Search for the cell housing the specified text and yield its (X, Y) center coordinate. 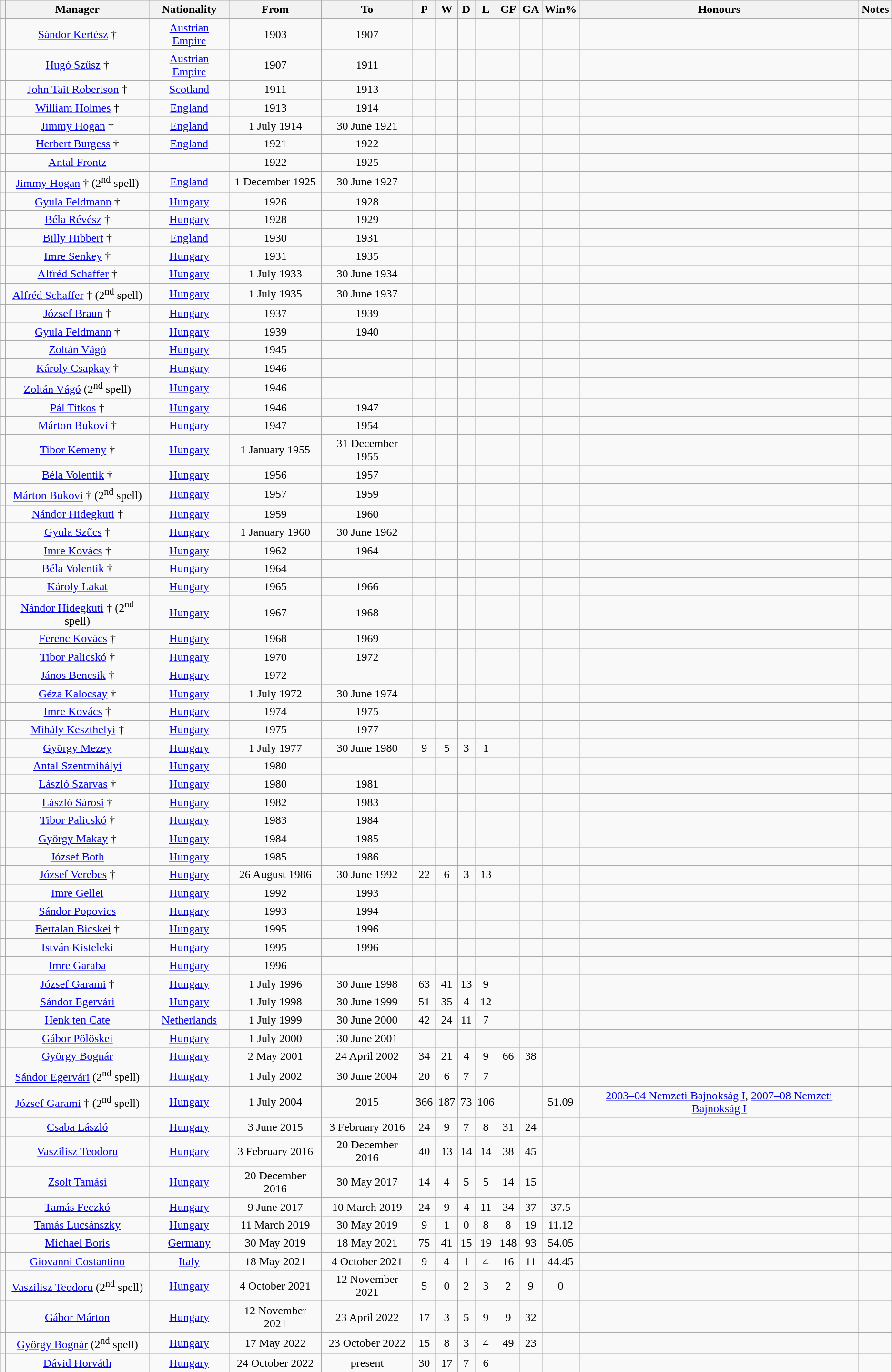
György Bognár (77, 1056)
Márton Bukovi † (2nd spell) (77, 495)
József Garami † (77, 983)
János Bencsik † (77, 675)
1 July 1996 (275, 983)
Imre Senkey † (77, 256)
1981 (367, 784)
20 (424, 1076)
1 July 2004 (275, 1102)
63 (424, 983)
Netherlands (189, 1020)
51 (424, 1002)
1960 (367, 514)
József Garami † (2nd spell) (77, 1102)
From (275, 10)
Antal Szentmihályi (77, 766)
1 July 1935 (275, 294)
Ferenc Kovács † (77, 639)
11 March 2019 (275, 1225)
Zoltán Vágó (2nd spell) (77, 388)
31 (508, 1126)
Nándor Hidegkuti † (77, 514)
30 June 1921 (367, 126)
1969 (367, 639)
Notes (875, 10)
2015 (367, 1102)
1977 (367, 729)
Antal Frontz (77, 162)
L (486, 10)
30 May 2017 (367, 1182)
József Verebes † (77, 875)
Scotland (189, 90)
Béla Révész † (77, 220)
1 December 1925 (275, 182)
Mihály Keszthelyi † (77, 729)
Sándor Egervári (77, 1002)
Alfréd Schaffer † (77, 274)
31 December 1955 (367, 450)
1935 (367, 256)
John Tait Robertson † (77, 90)
Sándor Egervári (2nd spell) (77, 1076)
106 (486, 1102)
1929 (367, 220)
Imre Gellei (77, 893)
40 (424, 1151)
1914 (367, 108)
37.5 (560, 1207)
1903 (275, 34)
17 May 2022 (275, 1343)
Géza Kalocsay † (77, 693)
W (447, 10)
György Bognár (2nd spell) (77, 1343)
Pál Titkos † (77, 407)
30 June 2004 (367, 1076)
Tibor Kemeny † (77, 450)
44.45 (560, 1261)
30 June 1927 (367, 182)
Károly Csapkay † (77, 368)
1 January 1955 (275, 450)
Win% (560, 10)
William Holmes † (77, 108)
Márton Bukovi † (77, 426)
Sándor Kertész † (77, 34)
1930 (275, 238)
1926 (275, 202)
1982 (275, 802)
23 October 2022 (367, 1343)
30 June 1962 (367, 532)
21 (447, 1056)
Sándor Popovics (77, 911)
1986 (367, 857)
1974 (275, 711)
Zsolt Tamási (77, 1182)
30 June 2001 (367, 1038)
Germany (189, 1243)
Herbert Burgess † (77, 144)
Jimmy Hogan † (2nd spell) (77, 182)
1 July 1972 (275, 693)
11.12 (560, 1225)
1 July 1914 (275, 126)
16 (508, 1261)
35 (447, 1002)
Jimmy Hogan † (77, 126)
148 (508, 1243)
József Braun † (77, 314)
Zoltán Vágó (77, 350)
1962 (275, 550)
30 June 1998 (367, 983)
75 (424, 1243)
Henk ten Cate (77, 1020)
Gyula Szűcs † (77, 532)
Billy Hibbert † (77, 238)
30 June 2000 (367, 1020)
GA (531, 10)
Gábor Márton (77, 1317)
Bertalan Bicskei † (77, 929)
György Mezey (77, 748)
187 (447, 1102)
György Makay † (77, 839)
51.09 (560, 1102)
Csaba László (77, 1126)
László Sárosi † (77, 802)
1 July 1999 (275, 1020)
1992 (275, 893)
23 April 2022 (367, 1317)
Dávid Horváth (77, 1362)
Manager (77, 10)
Alfréd Schaffer † (2nd spell) (77, 294)
1937 (275, 314)
Károly Lakat (77, 587)
1 July 2002 (275, 1076)
István Kisteleki (77, 947)
1925 (367, 162)
45 (531, 1151)
32 (531, 1317)
József Both (77, 857)
23 (531, 1343)
366 (424, 1102)
1 July 1933 (275, 274)
2003–04 Nemzeti Bajnokság I, 2007–08 Nemzeti Bajnokság I (720, 1102)
12 (486, 1002)
93 (531, 1243)
present (367, 1362)
30 June 1974 (367, 693)
2 May 2001 (275, 1056)
1921 (275, 144)
42 (424, 1020)
10 March 2019 (367, 1207)
Michael Boris (77, 1243)
Imre Garaba (77, 965)
9 June 2017 (275, 1207)
30 June 1934 (367, 274)
30 June 1999 (367, 1002)
30 June 1992 (367, 875)
Nándor Hidegkuti † (2nd spell) (77, 613)
1966 (367, 587)
1967 (275, 613)
Gábor Pölöskei (77, 1038)
1 January 1960 (275, 532)
3 June 2015 (275, 1126)
1954 (367, 426)
1940 (367, 332)
Italy (189, 1261)
D (466, 10)
30 (424, 1362)
73 (466, 1102)
To (367, 10)
Tamás Feczkó (77, 1207)
26 August 1986 (275, 875)
24 April 2002 (367, 1056)
1945 (275, 350)
Hugó Szüsz † (77, 65)
1994 (367, 911)
37 (531, 1207)
1 July 1998 (275, 1002)
49 (508, 1343)
Vaszilisz Teodoru (77, 1151)
P (424, 10)
Giovanni Costantino (77, 1261)
54.05 (560, 1243)
1970 (275, 657)
1 July 1977 (275, 748)
30 June 1980 (367, 748)
1956 (275, 475)
1 July 2000 (275, 1038)
66 (508, 1056)
1965 (275, 587)
22 (424, 875)
Vaszilisz Teodoru (2nd spell) (77, 1286)
Tamás Lucsánszky (77, 1225)
30 June 1937 (367, 294)
László Szarvas † (77, 784)
GF (508, 10)
24 October 2022 (275, 1362)
Nationality (189, 10)
Honours (720, 10)
